Determine the (x, y) coordinate at the center of the cell enclosing the given text.  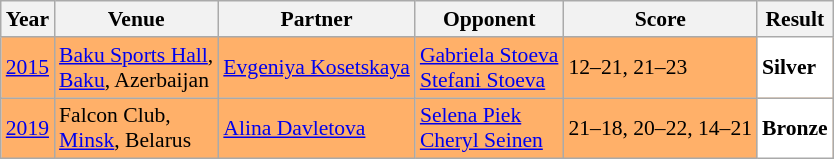
Baku Sports Hall,Baku, Azerbaijan (136, 68)
Partner (316, 19)
Evgeniya Kosetskaya (316, 68)
Score (660, 19)
Venue (136, 19)
Gabriela Stoeva Stefani Stoeva (490, 68)
21–18, 20–22, 14–21 (660, 128)
Silver (795, 68)
Opponent (490, 19)
Alina Davletova (316, 128)
Selena Piek Cheryl Seinen (490, 128)
2015 (28, 68)
Falcon Club,Minsk, Belarus (136, 128)
Year (28, 19)
2019 (28, 128)
Result (795, 19)
Bronze (795, 128)
12–21, 21–23 (660, 68)
